Return (X, Y) of the center of cell containing provided text 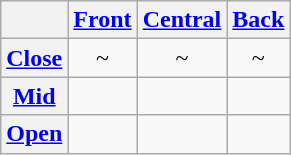
Central (182, 20)
Close (34, 58)
Front (102, 20)
Back (258, 20)
Mid (34, 96)
Open (34, 134)
